Locate the cell with the specified text and output its (X, Y) center coordinate. 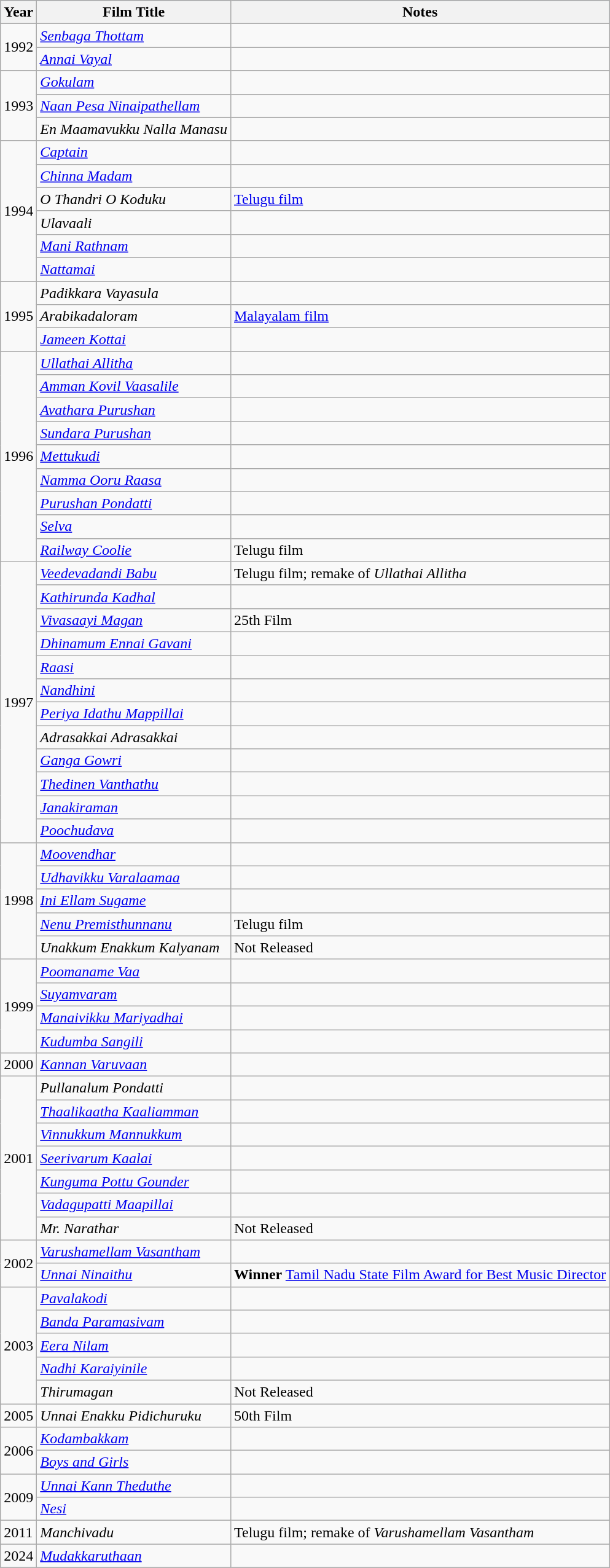
1993 (18, 106)
2001 (18, 1158)
Udhavikku Varalaamaa (134, 877)
Chinna Madam (134, 176)
25th Film (420, 620)
Telugu film; remake of Ullathai Allitha (420, 573)
Kathirunda Kadhal (134, 597)
Nattamai (134, 269)
2011 (18, 1532)
Sundara Purushan (134, 433)
2006 (18, 1451)
Notes (420, 12)
En Maamavukku Nalla Manasu (134, 129)
Nadhi Karaiyinile (134, 1368)
Winner Tamil Nadu State Film Award for Best Music Director (420, 1275)
2005 (18, 1415)
Unnai Enakku Pidichuruku (134, 1415)
Eera Nilam (134, 1345)
Dhinamum Ennai Gavani (134, 643)
Railway Coolie (134, 550)
1992 (18, 47)
Manchivadu (134, 1532)
Ini Ellam Sugame (134, 901)
Captain (134, 152)
Annai Vayal (134, 59)
Mettukudi (134, 457)
Unakkum Enakkum Kalyanam (134, 947)
Poomaname Vaa (134, 971)
Thirumagan (134, 1392)
2003 (18, 1345)
Purushan Pondatti (134, 503)
Manaivikku Mariyadhai (134, 1017)
Mudakkaruthaan (134, 1556)
Adrasakkai Adrasakkai (134, 737)
Poochudava (134, 831)
2002 (18, 1263)
Periya Idathu Mappillai (134, 714)
Unnai Kann Theduthe (134, 1486)
1994 (18, 211)
Pullanalum Pondatti (134, 1088)
Vadagupatti Maapillai (134, 1205)
Moovendhar (134, 854)
2009 (18, 1497)
Malayalam film (420, 316)
Mr. Narathar (134, 1228)
Vivasaayi Magan (134, 620)
Raasi (134, 667)
1997 (18, 702)
Kodambakkam (134, 1439)
2024 (18, 1556)
Arabikadaloram (134, 316)
Year (18, 12)
Mani Rathnam (134, 246)
Gokulam (134, 82)
O Thandri O Koduku (134, 199)
Vinnukkum Mannukkum (134, 1135)
1999 (18, 1006)
Ulavaali (134, 222)
Namma Ooru Raasa (134, 480)
Suyamvaram (134, 994)
Thedinen Vanthathu (134, 784)
Naan Pesa Ninaipathellam (134, 106)
Ullathai Allitha (134, 363)
Nenu Premisthunnanu (134, 924)
Ganga Gowri (134, 761)
Senbaga Thottam (134, 36)
Pavalakodi (134, 1298)
Varushamellam Vasantham (134, 1252)
Nandhini (134, 691)
Janakiraman (134, 807)
Kannan Varuvaan (134, 1065)
Amman Kovil Vaasalile (134, 386)
2000 (18, 1065)
Nesi (134, 1509)
1995 (18, 316)
Veedevadandi Babu (134, 573)
Telugu film; remake of Varushamellam Vasantham (420, 1532)
1996 (18, 457)
Kudumba Sangili (134, 1041)
Jameen Kottai (134, 340)
Film Title (134, 12)
Padikkara Vayasula (134, 293)
Kunguma Pottu Gounder (134, 1182)
Avathara Purushan (134, 410)
50th Film (420, 1415)
Unnai Ninaithu (134, 1275)
1998 (18, 901)
Seerivarum Kaalai (134, 1158)
Banda Paramasivam (134, 1322)
Boys and Girls (134, 1462)
Selva (134, 527)
Thaalikaatha Kaaliamman (134, 1111)
